Pinpoint the cell where the given text exists, returning its (x, y) midpoint coordinate. 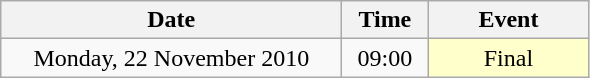
Event (508, 20)
Monday, 22 November 2010 (172, 58)
Final (508, 58)
Time (385, 20)
Date (172, 20)
09:00 (385, 58)
